From the cell containing the given text, extract its center point as [X, Y] coordinate. 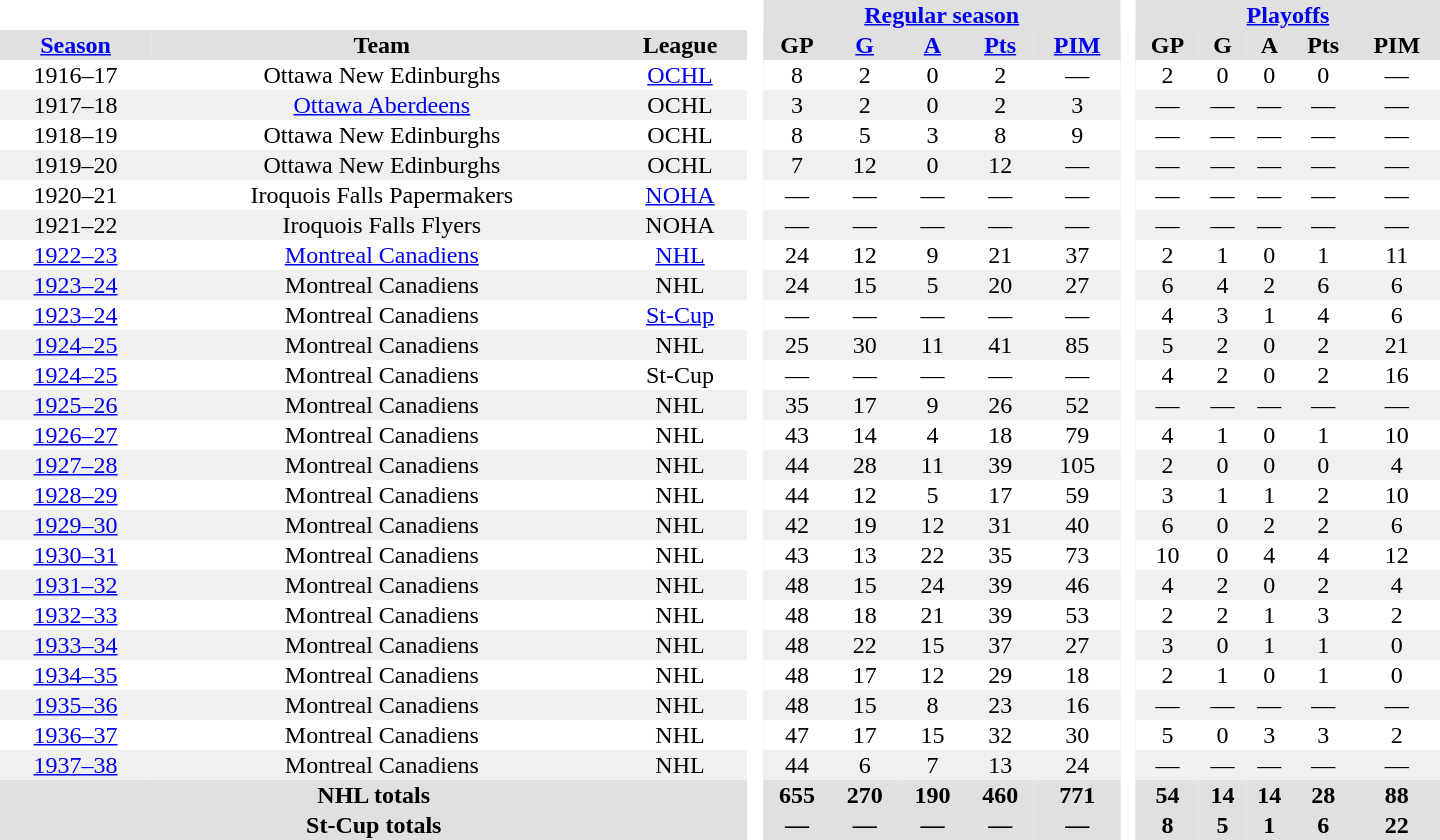
1922–23 [76, 255]
NHL totals [374, 795]
41 [1000, 345]
Iroquois Falls Flyers [382, 225]
23 [1000, 705]
88 [1397, 795]
460 [1000, 795]
20 [1000, 285]
31 [1000, 525]
32 [1000, 735]
47 [797, 735]
771 [1077, 795]
1932–33 [76, 615]
29 [1000, 675]
42 [797, 525]
1917–18 [76, 105]
Iroquois Falls Papermakers [382, 195]
League [680, 45]
105 [1077, 465]
1930–31 [76, 555]
40 [1077, 525]
190 [933, 795]
73 [1077, 555]
270 [865, 795]
46 [1077, 585]
79 [1077, 435]
Team [382, 45]
54 [1168, 795]
St-Cup totals [374, 825]
1933–34 [76, 645]
26 [1000, 405]
Ottawa Aberdeens [382, 105]
1934–35 [76, 675]
Regular season [942, 15]
1916–17 [76, 75]
1936–37 [76, 735]
1926–27 [76, 435]
53 [1077, 615]
1935–36 [76, 705]
19 [865, 525]
25 [797, 345]
Playoffs [1288, 15]
1929–30 [76, 525]
1928–29 [76, 495]
1931–32 [76, 585]
1927–28 [76, 465]
52 [1077, 405]
1919–20 [76, 165]
59 [1077, 495]
1921–22 [76, 225]
1920–21 [76, 195]
1918–19 [76, 135]
655 [797, 795]
1937–38 [76, 765]
Season [76, 45]
85 [1077, 345]
1925–26 [76, 405]
